Locate the cell with the specified text and output its (X, Y) center coordinate. 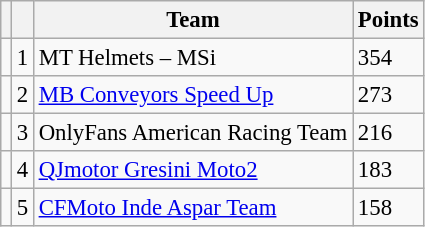
3 (22, 133)
183 (388, 170)
2 (22, 95)
354 (388, 58)
MT Helmets – MSi (192, 58)
Points (388, 20)
1 (22, 58)
273 (388, 95)
5 (22, 208)
MB Conveyors Speed Up (192, 95)
4 (22, 170)
158 (388, 208)
OnlyFans American Racing Team (192, 133)
QJmotor Gresini Moto2 (192, 170)
Team (192, 20)
CFMoto Inde Aspar Team (192, 208)
216 (388, 133)
